Output the (x, y) coordinate of the center of the cell containing the given text.  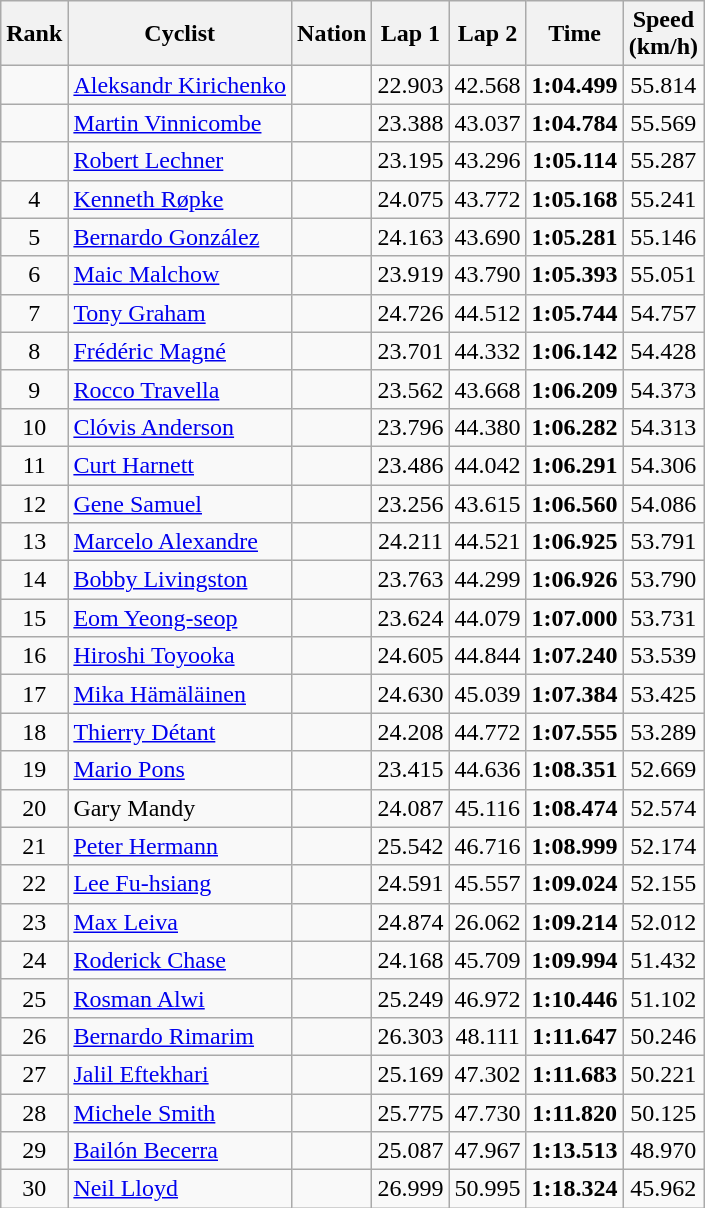
45.557 (488, 884)
43.790 (488, 275)
25 (34, 998)
23.763 (410, 580)
23.562 (410, 389)
54.757 (663, 313)
22 (34, 884)
24 (34, 960)
1:05.114 (574, 161)
10 (34, 427)
Aleksandr Kirichenko (180, 85)
Nation (332, 34)
54.313 (663, 427)
Lap 1 (410, 34)
1:08.351 (574, 770)
52.012 (663, 922)
1:06.282 (574, 427)
54.306 (663, 465)
1:07.240 (574, 656)
6 (34, 275)
47.302 (488, 1074)
43.668 (488, 389)
1:11.820 (574, 1113)
44.512 (488, 313)
Peter Hermann (180, 846)
50.125 (663, 1113)
Mika Hämäläinen (180, 694)
54.428 (663, 351)
Marcelo Alexandre (180, 542)
48.970 (663, 1151)
52.155 (663, 884)
Bailón Becerra (180, 1151)
55.051 (663, 275)
1:06.142 (574, 351)
27 (34, 1074)
12 (34, 503)
53.425 (663, 694)
8 (34, 351)
25.087 (410, 1151)
1:05.281 (574, 237)
50.246 (663, 1036)
Roderick Chase (180, 960)
43.772 (488, 199)
1:04.784 (574, 123)
23.388 (410, 123)
26 (34, 1036)
1:04.499 (574, 85)
Gene Samuel (180, 503)
1:10.446 (574, 998)
48.111 (488, 1036)
21 (34, 846)
Max Leiva (180, 922)
26.999 (410, 1189)
1:06.560 (574, 503)
1:07.555 (574, 732)
46.972 (488, 998)
45.039 (488, 694)
4 (34, 199)
1:11.647 (574, 1036)
1:08.474 (574, 808)
23.919 (410, 275)
25.542 (410, 846)
Mario Pons (180, 770)
43.690 (488, 237)
1:13.513 (574, 1151)
13 (34, 542)
53.289 (663, 732)
26.303 (410, 1036)
1:11.683 (574, 1074)
Martin Vinnicombe (180, 123)
1:05.393 (574, 275)
23 (34, 922)
44.332 (488, 351)
53.539 (663, 656)
24.168 (410, 960)
45.116 (488, 808)
51.102 (663, 998)
53.790 (663, 580)
1:09.994 (574, 960)
20 (34, 808)
1:06.209 (574, 389)
51.432 (663, 960)
Cyclist (180, 34)
11 (34, 465)
18 (34, 732)
24.726 (410, 313)
Michele Smith (180, 1113)
1:06.291 (574, 465)
28 (34, 1113)
55.146 (663, 237)
23.701 (410, 351)
23.195 (410, 161)
25.249 (410, 998)
44.380 (488, 427)
24.075 (410, 199)
Robert Lechner (180, 161)
29 (34, 1151)
45.709 (488, 960)
47.967 (488, 1151)
Eom Yeong-seop (180, 618)
24.591 (410, 884)
52.669 (663, 770)
23.486 (410, 465)
5 (34, 237)
Neil Lloyd (180, 1189)
1:05.744 (574, 313)
15 (34, 618)
43.615 (488, 503)
7 (34, 313)
1:09.214 (574, 922)
25.775 (410, 1113)
Rosman Alwi (180, 998)
53.791 (663, 542)
44.042 (488, 465)
1:06.925 (574, 542)
24.208 (410, 732)
Gary Mandy (180, 808)
55.814 (663, 85)
Curt Harnett (180, 465)
24.087 (410, 808)
44.772 (488, 732)
Rocco Travella (180, 389)
Jalil Eftekhari (180, 1074)
47.730 (488, 1113)
24.605 (410, 656)
Frédéric Magné (180, 351)
23.624 (410, 618)
Tony Graham (180, 313)
Maic Malchow (180, 275)
55.287 (663, 161)
53.731 (663, 618)
9 (34, 389)
1:08.999 (574, 846)
22.903 (410, 85)
42.568 (488, 85)
Bernardo González (180, 237)
52.174 (663, 846)
54.373 (663, 389)
Speed(km/h) (663, 34)
Lee Fu-hsiang (180, 884)
Thierry Détant (180, 732)
Clóvis Anderson (180, 427)
19 (34, 770)
Time (574, 34)
24.163 (410, 237)
17 (34, 694)
44.844 (488, 656)
1:06.926 (574, 580)
14 (34, 580)
1:09.024 (574, 884)
25.169 (410, 1074)
23.256 (410, 503)
52.574 (663, 808)
44.636 (488, 770)
45.962 (663, 1189)
50.995 (488, 1189)
55.241 (663, 199)
Rank (34, 34)
1:18.324 (574, 1189)
55.569 (663, 123)
Hiroshi Toyooka (180, 656)
Kenneth Røpke (180, 199)
44.079 (488, 618)
1:05.168 (574, 199)
23.796 (410, 427)
44.521 (488, 542)
43.296 (488, 161)
1:07.000 (574, 618)
Bobby Livingston (180, 580)
Bernardo Rimarim (180, 1036)
43.037 (488, 123)
44.299 (488, 580)
24.630 (410, 694)
24.874 (410, 922)
46.716 (488, 846)
23.415 (410, 770)
54.086 (663, 503)
Lap 2 (488, 34)
24.211 (410, 542)
30 (34, 1189)
50.221 (663, 1074)
1:07.384 (574, 694)
26.062 (488, 922)
16 (34, 656)
